Capture the cell that displays the provided text and extract its [x, y] central coordinate. 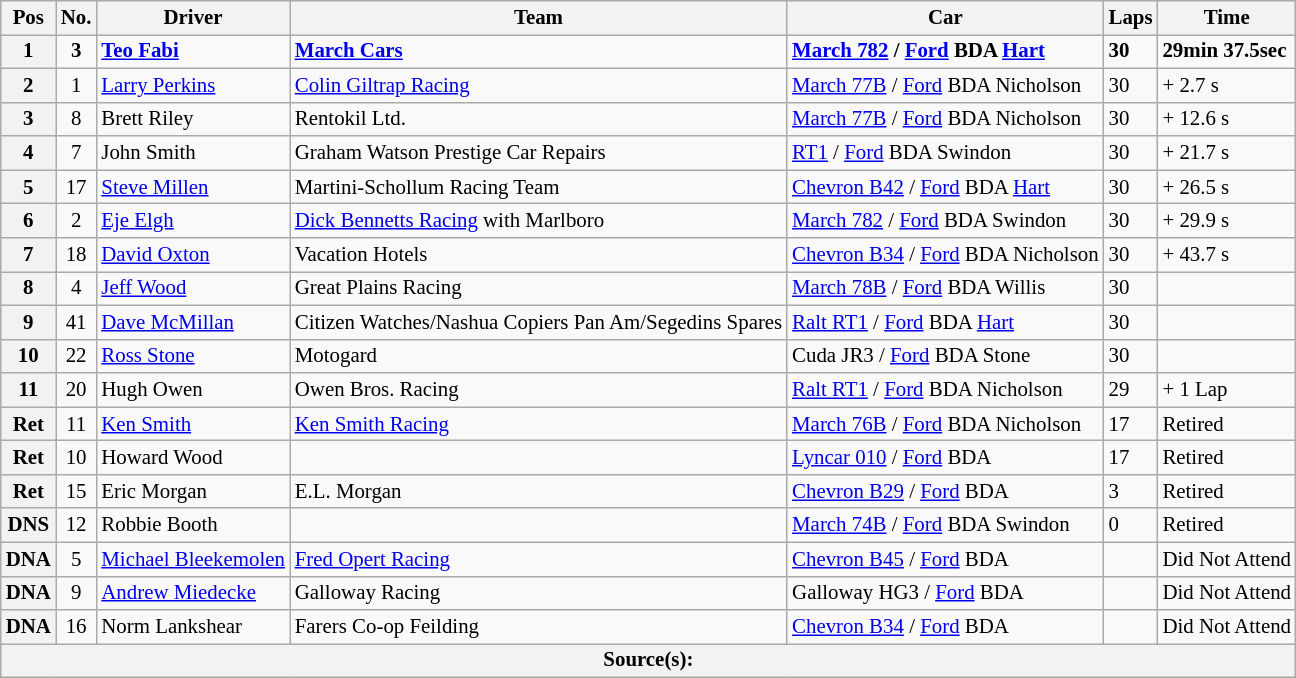
+ 1 Lap [1226, 390]
0 [1131, 525]
Cuda JR3 / Ford BDA Stone [945, 356]
Rentokil Ltd. [538, 119]
Graham Watson Prestige Car Repairs [538, 153]
Laps [1131, 18]
Farers Co-op Feilding [538, 627]
Time [1226, 18]
Andrew Miedecke [192, 593]
Ross Stone [192, 356]
16 [76, 627]
No. [76, 18]
Galloway Racing [538, 593]
Fred Opert Racing [538, 559]
Steve Millen [192, 187]
20 [76, 390]
Colin Giltrap Racing [538, 85]
+ 26.5 s [1226, 187]
Driver [192, 18]
Galloway HG3 / Ford BDA [945, 593]
March 782 / Ford BDA Hart [945, 51]
+ 12.6 s [1226, 119]
Michael Bleekemolen [192, 559]
Brett Riley [192, 119]
RT1 / Ford BDA Swindon [945, 153]
29min 37.5sec [1226, 51]
Dick Bennetts Racing with Marlboro [538, 221]
+ 2.7 s [1226, 85]
Ken Smith [192, 424]
Norm Lankshear [192, 627]
Ralt RT1 / Ford BDA Nicholson [945, 390]
March 74B / Ford BDA Swindon [945, 525]
Ralt RT1 / Ford BDA Hart [945, 322]
Teo Fabi [192, 51]
41 [76, 322]
Eje Elgh [192, 221]
Robbie Booth [192, 525]
Citizen Watches/Nashua Copiers Pan Am/Segedins Spares [538, 322]
+ 43.7 s [1226, 255]
+ 21.7 s [1226, 153]
March 76B / Ford BDA Nicholson [945, 424]
Source(s): [648, 661]
Chevron B29 / Ford BDA [945, 491]
18 [76, 255]
Ken Smith Racing [538, 424]
March Cars [538, 51]
15 [76, 491]
Martini-Schollum Racing Team [538, 187]
Hugh Owen [192, 390]
Chevron B34 / Ford BDA [945, 627]
+ 29.9 s [1226, 221]
22 [76, 356]
Lyncar 010 / Ford BDA [945, 458]
12 [76, 525]
Pos [28, 18]
March 782 / Ford BDA Swindon [945, 221]
29 [1131, 390]
6 [28, 221]
David Oxton [192, 255]
March 78B / Ford BDA Willis [945, 288]
E.L. Morgan [538, 491]
Jeff Wood [192, 288]
Eric Morgan [192, 491]
Chevron B34 / Ford BDA Nicholson [945, 255]
Chevron B45 / Ford BDA [945, 559]
Car [945, 18]
John Smith [192, 153]
Owen Bros. Racing [538, 390]
Chevron B42 / Ford BDA Hart [945, 187]
DNS [28, 525]
Larry Perkins [192, 85]
Dave McMillan [192, 322]
Vacation Hotels [538, 255]
Howard Wood [192, 458]
Team [538, 18]
Great Plains Racing [538, 288]
Motogard [538, 356]
